Locate the cell with the specified text and output its [X, Y] center coordinate. 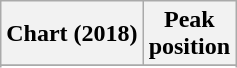
Chart (2018) [72, 34]
Peakposition [189, 34]
